From the cell containing the given text, extract its center point as (X, Y) coordinate. 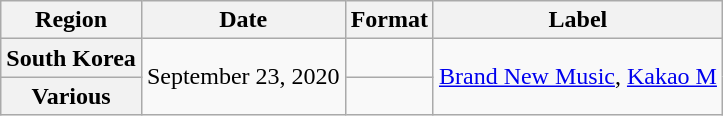
Region (72, 20)
Label (578, 20)
Various (72, 96)
Brand New Music, Kakao M (578, 77)
Format (389, 20)
South Korea (72, 58)
September 23, 2020 (243, 77)
Date (243, 20)
